Provide the [X, Y] coordinate of the cell's center where the given text is located.  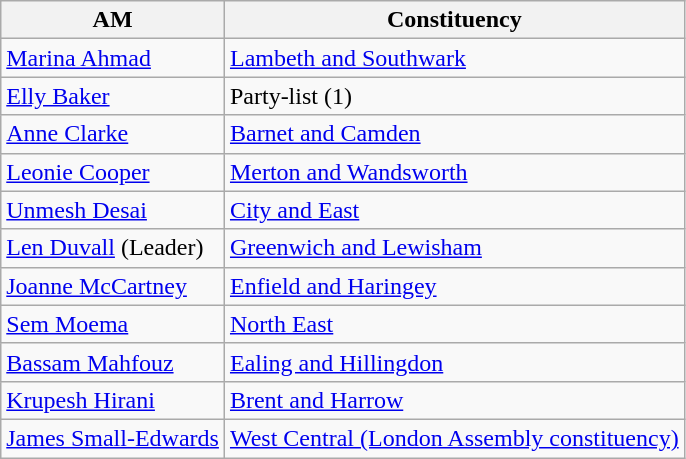
Brent and Harrow [454, 400]
Barnet and Camden [454, 134]
Marina Ahmad [113, 58]
Unmesh Desai [113, 210]
Lambeth and Southwark [454, 58]
Ealing and Hillingdon [454, 362]
Sem Moema [113, 324]
Krupesh Hirani [113, 400]
North East [454, 324]
City and East [454, 210]
Merton and Wandsworth [454, 172]
Constituency [454, 20]
Joanne McCartney [113, 286]
West Central (London Assembly constituency) [454, 438]
Leonie Cooper [113, 172]
Len Duvall (Leader) [113, 248]
Greenwich and Lewisham [454, 248]
Elly Baker [113, 96]
Party-list (1) [454, 96]
Bassam Mahfouz [113, 362]
AM [113, 20]
Enfield and Haringey [454, 286]
James Small-Edwards [113, 438]
Anne Clarke [113, 134]
